Determine the (x, y) coordinate at the center of the cell enclosing the given text.  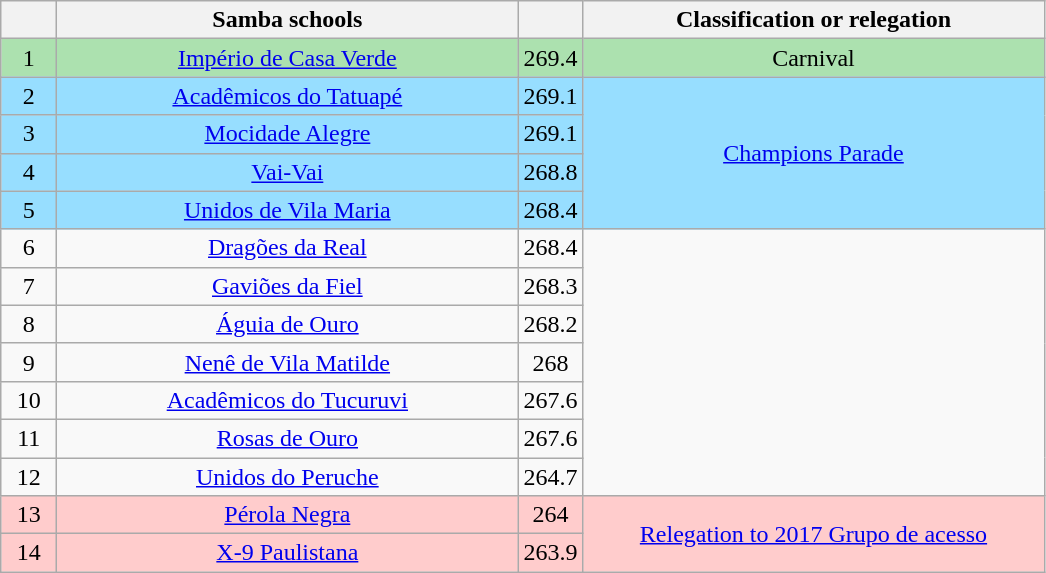
Acadêmicos do Tucuruvi (288, 400)
Dragões da Real (288, 248)
Unidos de Vila Maria (288, 210)
Pérola Negra (288, 515)
Relegation to 2017 Grupo de acesso (814, 534)
Unidos do Peruche (288, 477)
X-9 Paulistana (288, 553)
Gaviões da Fiel (288, 286)
2 (29, 96)
3 (29, 134)
Vai-Vai (288, 172)
14 (29, 553)
9 (29, 362)
268 (550, 362)
11 (29, 438)
268.3 (550, 286)
268.2 (550, 324)
268.8 (550, 172)
Mocidade Alegre (288, 134)
6 (29, 248)
Nenê de Vila Matilde (288, 362)
10 (29, 400)
5 (29, 210)
Champions Parade (814, 153)
269.4 (550, 58)
Rosas de Ouro (288, 438)
4 (29, 172)
Águia de Ouro (288, 324)
Império de Casa Verde (288, 58)
Carnival (814, 58)
1 (29, 58)
264 (550, 515)
8 (29, 324)
12 (29, 477)
Acadêmicos do Tatuapé (288, 96)
7 (29, 286)
264.7 (550, 477)
13 (29, 515)
Classification or relegation (814, 20)
Samba schools (288, 20)
263.9 (550, 553)
